Identify which cell holds the provided text, then report its [X, Y] central coordinate. 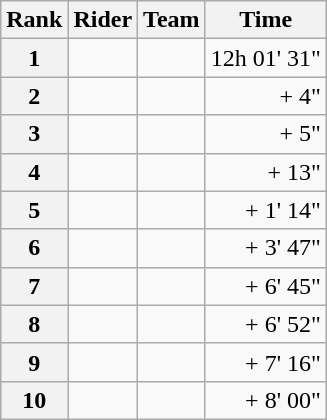
+ 1' 14" [266, 210]
+ 7' 16" [266, 362]
7 [34, 286]
+ 3' 47" [266, 248]
Rank [34, 20]
Team [172, 20]
+ 6' 45" [266, 286]
9 [34, 362]
+ 4" [266, 96]
+ 8' 00" [266, 400]
4 [34, 172]
1 [34, 58]
+ 5" [266, 134]
+ 13" [266, 172]
+ 6' 52" [266, 324]
Time [266, 20]
Rider [103, 20]
12h 01' 31" [266, 58]
3 [34, 134]
6 [34, 248]
2 [34, 96]
8 [34, 324]
5 [34, 210]
10 [34, 400]
